Determine the [x, y] coordinate at the center of the cell enclosing the given text.  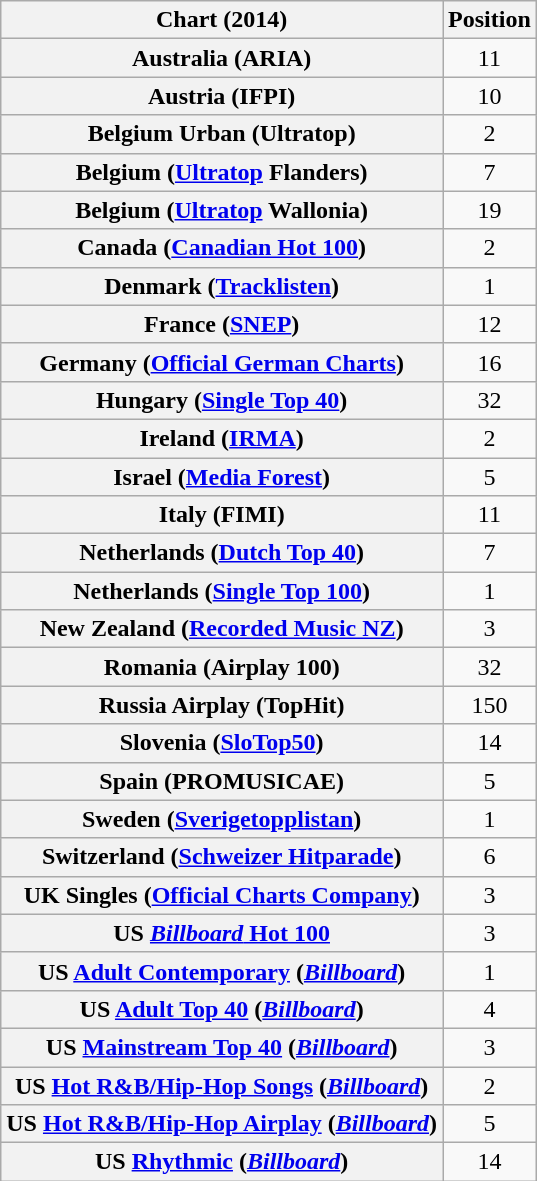
US Hot R&B/Hip-Hop Airplay (Billboard) [222, 1124]
US Billboard Hot 100 [222, 933]
Slovenia (SloTop50) [222, 743]
Spain (PROMUSICAE) [222, 781]
Netherlands (Single Top 100) [222, 591]
US Adult Contemporary (Billboard) [222, 971]
Chart (2014) [222, 20]
Russia Airplay (TopHit) [222, 705]
Ireland (IRMA) [222, 438]
US Mainstream Top 40 (Billboard) [222, 1047]
16 [490, 362]
19 [490, 210]
Switzerland (Schweizer Hitparade) [222, 857]
Romania (Airplay 100) [222, 667]
Austria (IFPI) [222, 96]
Netherlands (Dutch Top 40) [222, 553]
UK Singles (Official Charts Company) [222, 895]
US Adult Top 40 (Billboard) [222, 1009]
Position [490, 20]
Belgium (Ultratop Wallonia) [222, 210]
Sweden (Sverigetopplistan) [222, 819]
6 [490, 857]
Australia (ARIA) [222, 58]
150 [490, 705]
US Hot R&B/Hip-Hop Songs (Billboard) [222, 1085]
4 [490, 1009]
10 [490, 96]
Israel (Media Forest) [222, 477]
US Rhythmic (Billboard) [222, 1162]
Belgium (Ultratop Flanders) [222, 172]
New Zealand (Recorded Music NZ) [222, 629]
France (SNEP) [222, 324]
Germany (Official German Charts) [222, 362]
Italy (FIMI) [222, 515]
12 [490, 324]
Denmark (Tracklisten) [222, 286]
Hungary (Single Top 40) [222, 400]
Canada (Canadian Hot 100) [222, 248]
Belgium Urban (Ultratop) [222, 134]
